Return the (x, y) coordinate for the center point of the cell that contains the specified text.  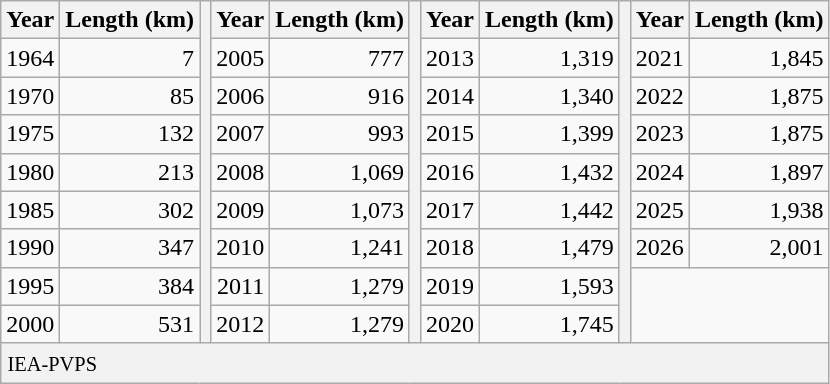
2,001 (759, 248)
531 (130, 324)
2019 (450, 286)
1,340 (550, 96)
2012 (240, 324)
1980 (30, 172)
2018 (450, 248)
1985 (30, 210)
1,745 (550, 324)
2008 (240, 172)
1,442 (550, 210)
302 (130, 210)
2023 (660, 134)
2000 (30, 324)
2026 (660, 248)
1975 (30, 134)
2015 (450, 134)
2014 (450, 96)
2024 (660, 172)
2016 (450, 172)
777 (340, 58)
384 (130, 286)
1,073 (340, 210)
2005 (240, 58)
132 (130, 134)
2011 (240, 286)
2010 (240, 248)
1,593 (550, 286)
1970 (30, 96)
1964 (30, 58)
7 (130, 58)
2021 (660, 58)
2022 (660, 96)
1,319 (550, 58)
85 (130, 96)
2006 (240, 96)
2020 (450, 324)
2025 (660, 210)
1,845 (759, 58)
2013 (450, 58)
1,069 (340, 172)
1,241 (340, 248)
347 (130, 248)
1990 (30, 248)
1995 (30, 286)
2007 (240, 134)
1,897 (759, 172)
1,479 (550, 248)
1,432 (550, 172)
1,399 (550, 134)
IEA-PVPS (415, 363)
2009 (240, 210)
213 (130, 172)
916 (340, 96)
1,938 (759, 210)
2017 (450, 210)
993 (340, 134)
